Determine the (X, Y) coordinate at the center of the cell enclosing the given text.  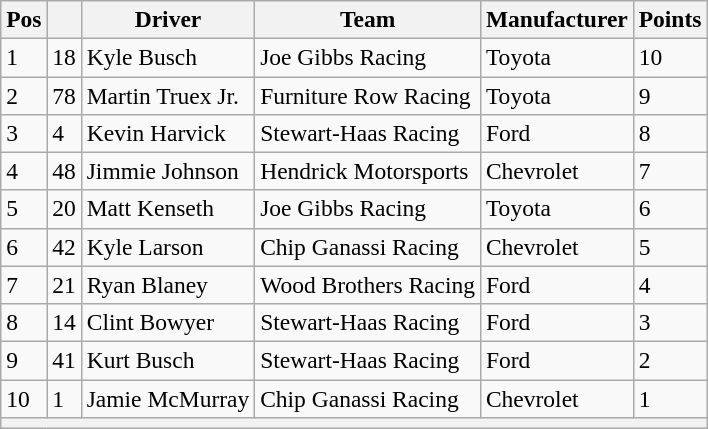
Furniture Row Racing (368, 95)
21 (64, 285)
42 (64, 247)
Wood Brothers Racing (368, 285)
Ryan Blaney (168, 285)
Kyle Busch (168, 57)
14 (64, 322)
Pos (24, 19)
Clint Bowyer (168, 322)
20 (64, 209)
Jimmie Johnson (168, 171)
Team (368, 19)
Matt Kenseth (168, 209)
Kevin Harvick (168, 133)
Jamie McMurray (168, 398)
Manufacturer (556, 19)
41 (64, 360)
Martin Truex Jr. (168, 95)
48 (64, 171)
Kurt Busch (168, 360)
Driver (168, 19)
Points (670, 19)
Kyle Larson (168, 247)
78 (64, 95)
18 (64, 57)
Hendrick Motorsports (368, 171)
